Return the (X, Y) coordinate for the center point of the cell that contains the specified text.  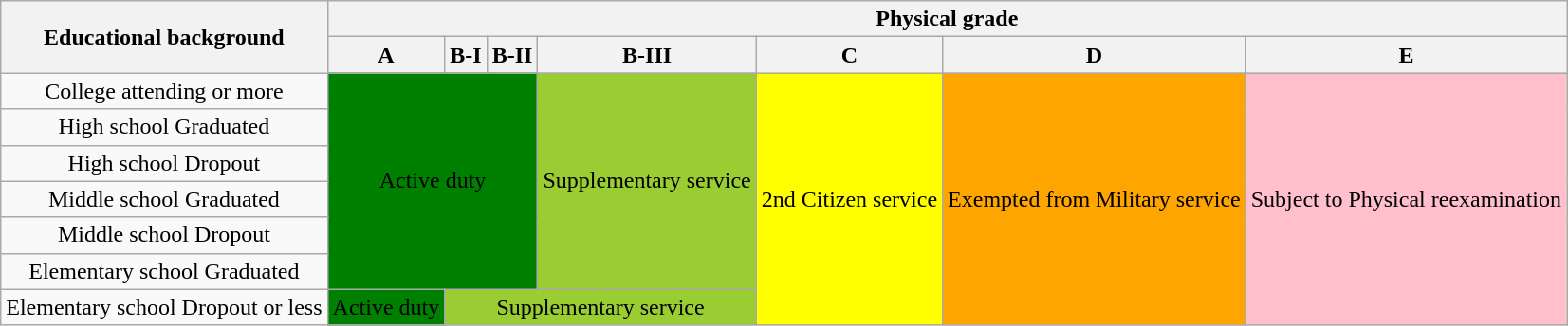
High school Dropout (164, 163)
High school Graduated (164, 127)
Elementary school Graduated (164, 271)
B-II (512, 55)
Middle school Graduated (164, 199)
Middle school Dropout (164, 235)
A (386, 55)
2nd Citizen service (849, 199)
B-III (647, 55)
Subject to Physical reexamination (1406, 199)
Elementary school Dropout or less (164, 307)
C (849, 55)
E (1406, 55)
Exempted from Military service (1095, 199)
Educational background (164, 37)
D (1095, 55)
B-I (466, 55)
College attending or more (164, 91)
Physical grade (947, 19)
